For the text-containing cell, return its midpoint in (X, Y) coordinate format. 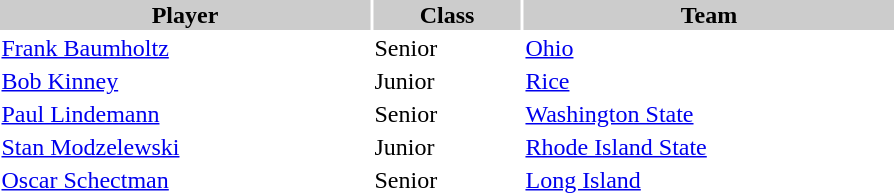
Player (185, 15)
Ohio (709, 48)
Frank Baumholtz (185, 48)
Paul Lindemann (185, 114)
Bob Kinney (185, 81)
Stan Modzelewski (185, 147)
Rice (709, 81)
Washington State (709, 114)
Team (709, 15)
Rhode Island State (709, 147)
Class (447, 15)
